Determine the (x, y) coordinate at the center of the cell enclosing the given text.  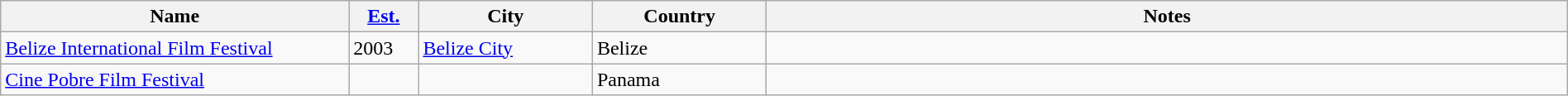
Notes (1167, 17)
Panama (679, 79)
Name (175, 17)
Belize City (505, 48)
City (505, 17)
Est. (384, 17)
Cine Pobre Film Festival (175, 79)
Belize International Film Festival (175, 48)
2003 (384, 48)
Belize (679, 48)
Country (679, 17)
